From the cell containing the given text, extract its center point as [X, Y] coordinate. 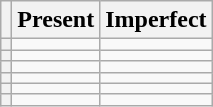
Imperfect [156, 20]
Present [56, 20]
